Find where the given text appears and provide that cell's center as [X, Y] coordinate. 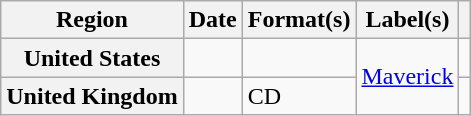
Maverick [408, 77]
United States [92, 58]
United Kingdom [92, 96]
Label(s) [408, 20]
Region [92, 20]
Date [212, 20]
CD [299, 96]
Format(s) [299, 20]
